Return [x, y] of the center of cell containing provided text 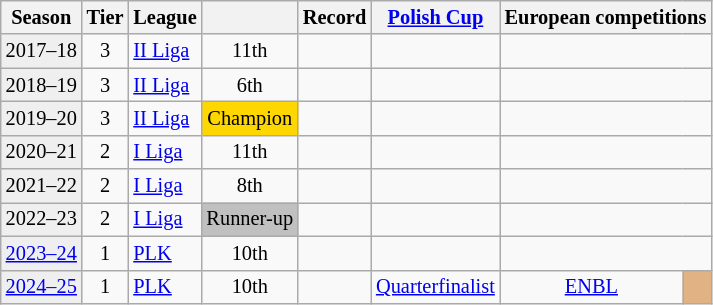
2024–25 [42, 287]
Record [334, 17]
2017–18 [42, 51]
2023–24 [42, 253]
8th [250, 186]
2020–21 [42, 152]
Quarterfinalist [436, 287]
2018–19 [42, 85]
Champion [250, 118]
Polish Cup [436, 17]
2019–20 [42, 118]
Runner-up [250, 219]
2021–22 [42, 186]
6th [250, 85]
European competitions [606, 17]
League [164, 17]
Season [42, 17]
Tier [106, 17]
2022–23 [42, 219]
ENBL [592, 287]
